Extract the [x, y] coordinate from the center of the cell holding the provided text.  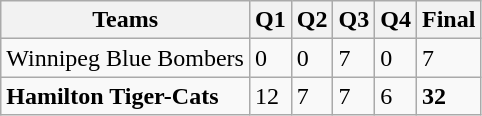
Teams [126, 20]
12 [270, 96]
Q4 [396, 20]
32 [448, 96]
6 [396, 96]
Q3 [354, 20]
Hamilton Tiger-Cats [126, 96]
Final [448, 20]
Winnipeg Blue Bombers [126, 58]
Q1 [270, 20]
Q2 [312, 20]
